For the text-containing cell, return its midpoint in [x, y] coordinate format. 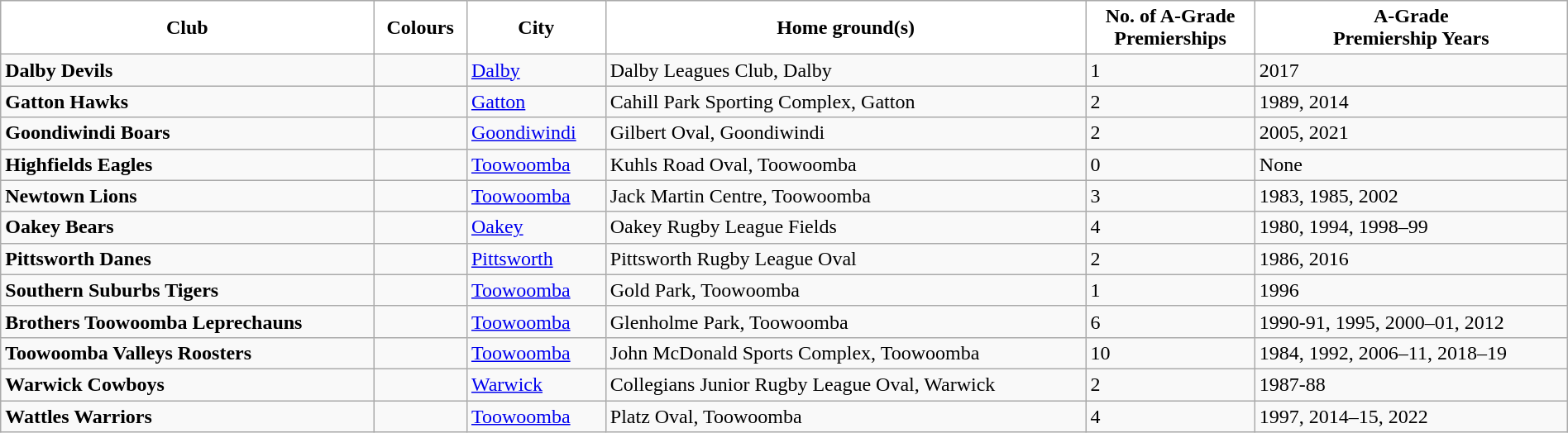
1986, 2016 [1411, 259]
Dalby [536, 70]
1984, 1992, 2006–11, 2018–19 [1411, 353]
Oakey Bears [187, 227]
Gilbert Oval, Goondiwindi [845, 133]
6 [1170, 321]
Club [187, 28]
2017 [1411, 70]
Highfields Eagles [187, 164]
No. of A-GradePremierships [1170, 28]
3 [1170, 196]
Gold Park, Toowoomba [845, 290]
Brothers Toowoomba Leprechauns [187, 321]
Glenholme Park, Toowoomba [845, 321]
10 [1170, 353]
1990-91, 1995, 2000–01, 2012 [1411, 321]
Jack Martin Centre, Toowoomba [845, 196]
Platz Oval, Toowoomba [845, 416]
Gatton [536, 102]
Gatton Hawks [187, 102]
Dalby Leagues Club, Dalby [845, 70]
Warwick [536, 384]
John McDonald Sports Complex, Toowoomba [845, 353]
Oakey [536, 227]
1987-88 [1411, 384]
City [536, 28]
Goondiwindi [536, 133]
Oakey Rugby League Fields [845, 227]
None [1411, 164]
A-GradePremiership Years [1411, 28]
Colours [420, 28]
0 [1170, 164]
Dalby Devils [187, 70]
Kuhls Road Oval, Toowoomba [845, 164]
Warwick Cowboys [187, 384]
Cahill Park Sporting Complex, Gatton [845, 102]
2005, 2021 [1411, 133]
Pittsworth Rugby League Oval [845, 259]
Southern Suburbs Tigers [187, 290]
Newtown Lions [187, 196]
Collegians Junior Rugby League Oval, Warwick [845, 384]
1996 [1411, 290]
Pittsworth Danes [187, 259]
Pittsworth [536, 259]
Wattles Warriors [187, 416]
1980, 1994, 1998–99 [1411, 227]
1997, 2014–15, 2022 [1411, 416]
1989, 2014 [1411, 102]
1983, 1985, 2002 [1411, 196]
Home ground(s) [845, 28]
Toowoomba Valleys Roosters [187, 353]
Goondiwindi Boars [187, 133]
